Locate the cell with the specified text and output its (x, y) center coordinate. 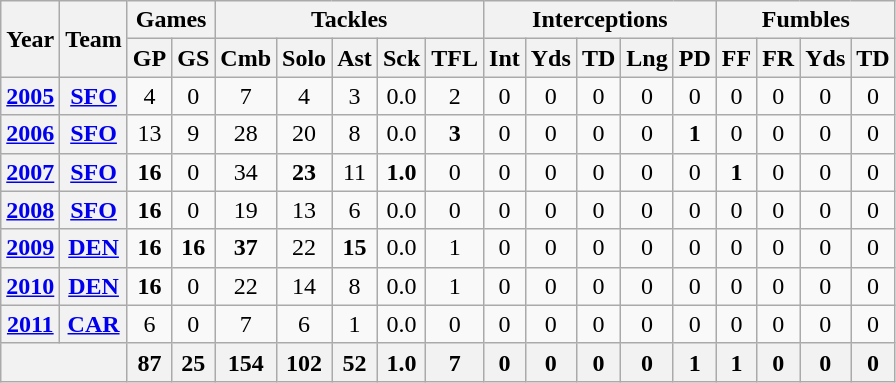
2 (455, 96)
Cmb (246, 58)
Games (170, 20)
FR (778, 58)
2006 (30, 134)
2009 (30, 248)
52 (355, 362)
19 (246, 210)
Ast (355, 58)
15 (355, 248)
11 (355, 172)
FF (736, 58)
23 (304, 172)
Int (505, 58)
Year (30, 39)
Team (94, 39)
Sck (401, 58)
34 (246, 172)
25 (194, 362)
2010 (30, 286)
20 (304, 134)
Fumbles (806, 20)
2011 (30, 324)
2005 (30, 96)
37 (246, 248)
9 (194, 134)
102 (304, 362)
Tackles (350, 20)
TFL (455, 58)
PD (694, 58)
CAR (94, 324)
154 (246, 362)
Solo (304, 58)
Interceptions (600, 20)
Lng (647, 58)
87 (149, 362)
GP (149, 58)
14 (304, 286)
28 (246, 134)
2007 (30, 172)
GS (194, 58)
2008 (30, 210)
